Output the [X, Y] coordinate of the center of the cell containing the given text.  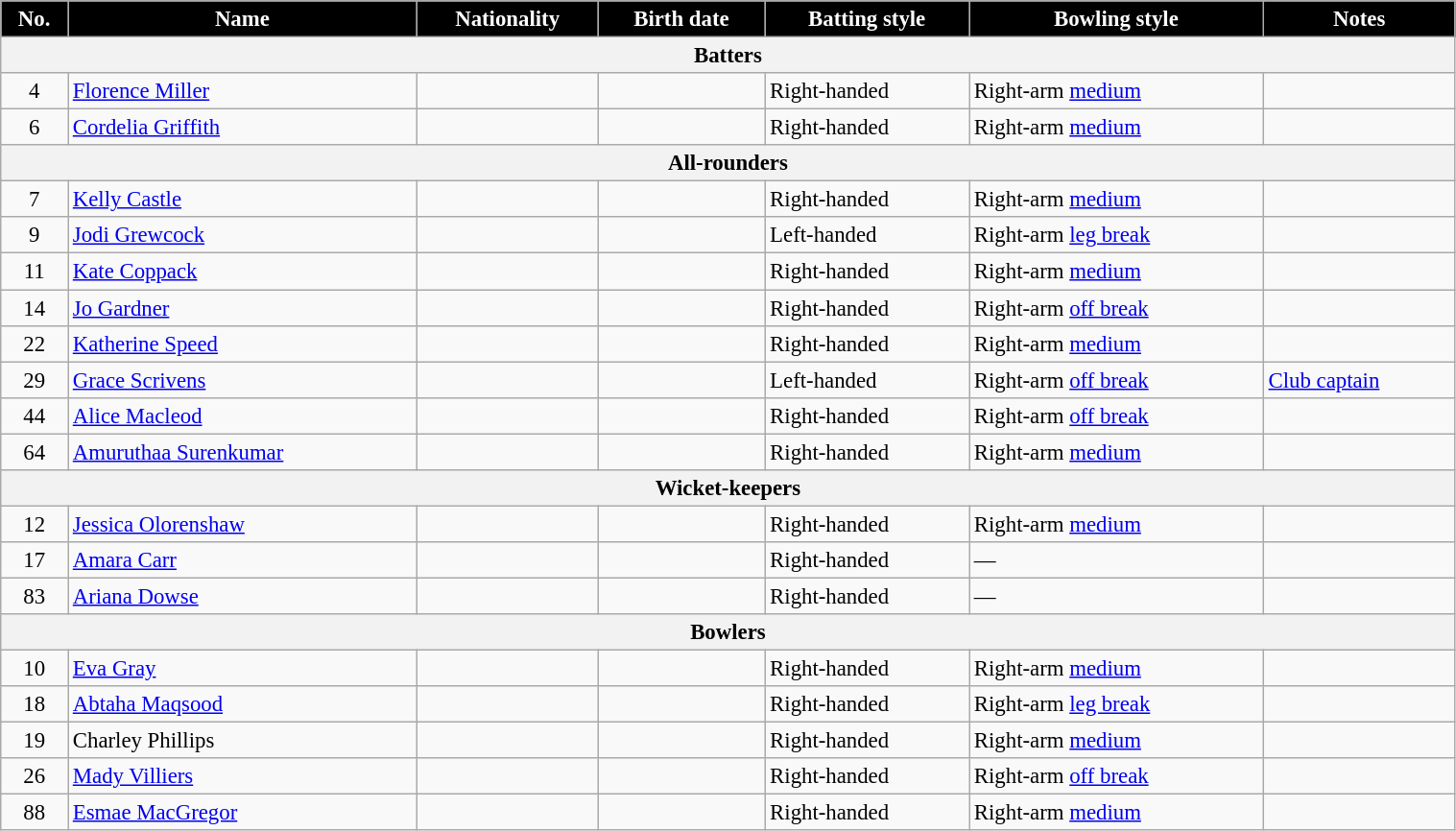
Jo Gardner [242, 308]
Esmae MacGregor [242, 813]
Katherine Speed [242, 344]
Birth date [681, 19]
Wicket-keepers [728, 488]
Bowling style [1117, 19]
Ariana Dowse [242, 596]
4 [35, 91]
All-rounders [728, 163]
Florence Miller [242, 91]
Jessica Olorenshaw [242, 524]
Charley Phillips [242, 741]
11 [35, 272]
17 [35, 560]
29 [35, 380]
Batting style [868, 19]
26 [35, 776]
22 [35, 344]
Eva Gray [242, 669]
12 [35, 524]
Alice Macleod [242, 415]
Cordelia Griffith [242, 128]
Club captain [1359, 380]
Notes [1359, 19]
88 [35, 813]
64 [35, 452]
14 [35, 308]
Name [242, 19]
18 [35, 704]
Grace Scrivens [242, 380]
Amara Carr [242, 560]
Mady Villiers [242, 776]
10 [35, 669]
19 [35, 741]
Kelly Castle [242, 200]
Kate Coppack [242, 272]
9 [35, 235]
Abtaha Maqsood [242, 704]
No. [35, 19]
44 [35, 415]
6 [35, 128]
Bowlers [728, 632]
Jodi Grewcock [242, 235]
Nationality [507, 19]
7 [35, 200]
Batters [728, 56]
Amuruthaa Surenkumar [242, 452]
83 [35, 596]
